Return the (x, y) coordinate for the center point of the cell that contains the specified text.  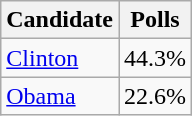
Polls (154, 20)
Clinton (60, 58)
Obama (60, 96)
22.6% (154, 96)
Candidate (60, 20)
44.3% (154, 58)
